Return the (x, y) coordinate for the center point of the cell that contains the specified text.  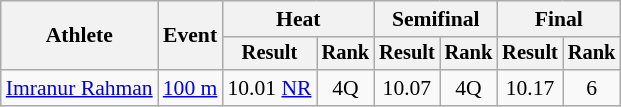
Semifinal (436, 19)
Event (190, 36)
Heat (298, 19)
10.07 (407, 88)
Athlete (80, 36)
100 m (190, 88)
10.17 (530, 88)
6 (592, 88)
Imranur Rahman (80, 88)
Final (558, 19)
10.01 NR (269, 88)
